Scan for the cell matching the given text and deliver its [X, Y] coordinate at center. 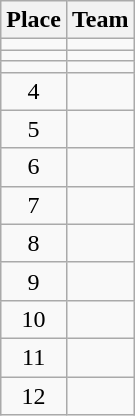
9 [34, 281]
6 [34, 167]
7 [34, 205]
8 [34, 243]
5 [34, 129]
Team [100, 20]
11 [34, 357]
12 [34, 395]
4 [34, 91]
10 [34, 319]
Place [34, 20]
